Locate the cell with the specified text and output its [x, y] center coordinate. 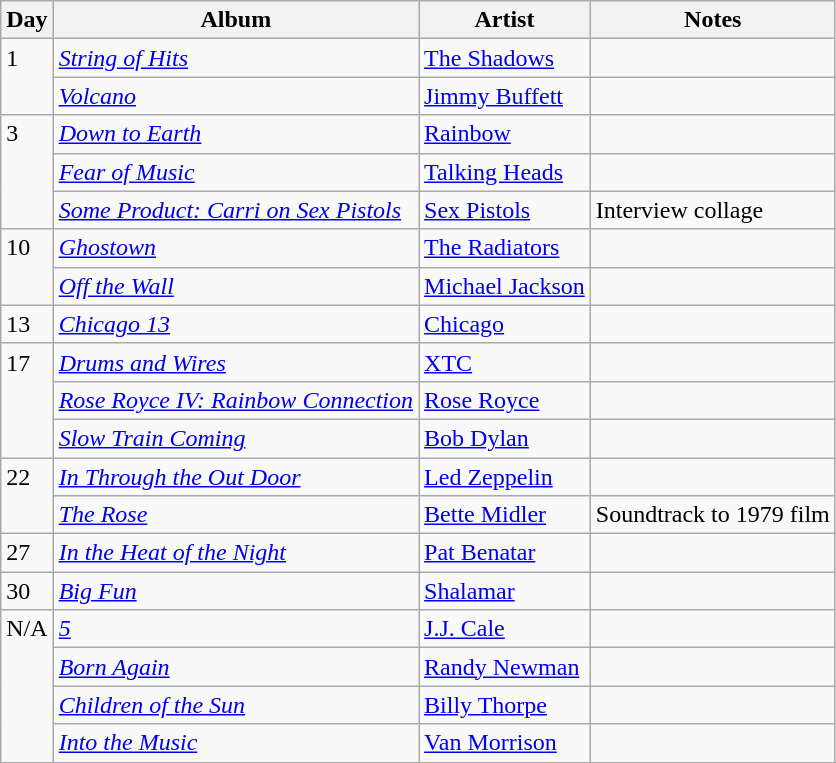
27 [27, 553]
Some Product: Carri on Sex Pistols [236, 210]
The Rose [236, 515]
Day [27, 20]
Drums and Wires [236, 362]
XTC [505, 362]
Jimmy Buffett [505, 96]
Billy Thorpe [505, 705]
Slow Train Coming [236, 438]
3 [27, 172]
Rose Royce [505, 400]
Notes [712, 20]
Artist [505, 20]
Led Zeppelin [505, 477]
The Radiators [505, 248]
Chicago 13 [236, 324]
Chicago [505, 324]
J.J. Cale [505, 629]
Big Fun [236, 591]
N/A [27, 686]
Bette Midler [505, 515]
Shalamar [505, 591]
Sex Pistols [505, 210]
1 [27, 77]
In Through the Out Door [236, 477]
Born Again [236, 667]
Interview collage [712, 210]
Volcano [236, 96]
Van Morrison [505, 743]
Album [236, 20]
Ghostown [236, 248]
22 [27, 496]
The Shadows [505, 58]
In the Heat of the Night [236, 553]
Children of the Sun [236, 705]
Michael Jackson [505, 286]
Randy Newman [505, 667]
String of Hits [236, 58]
Rose Royce IV: Rainbow Connection [236, 400]
Bob Dylan [505, 438]
13 [27, 324]
30 [27, 591]
Soundtrack to 1979 film [712, 515]
Pat Benatar [505, 553]
5 [236, 629]
Into the Music [236, 743]
17 [27, 400]
Off the Wall [236, 286]
10 [27, 267]
Talking Heads [505, 172]
Fear of Music [236, 172]
Rainbow [505, 134]
Down to Earth [236, 134]
